Return the [x, y] coordinate for the center point of the cell that contains the specified text.  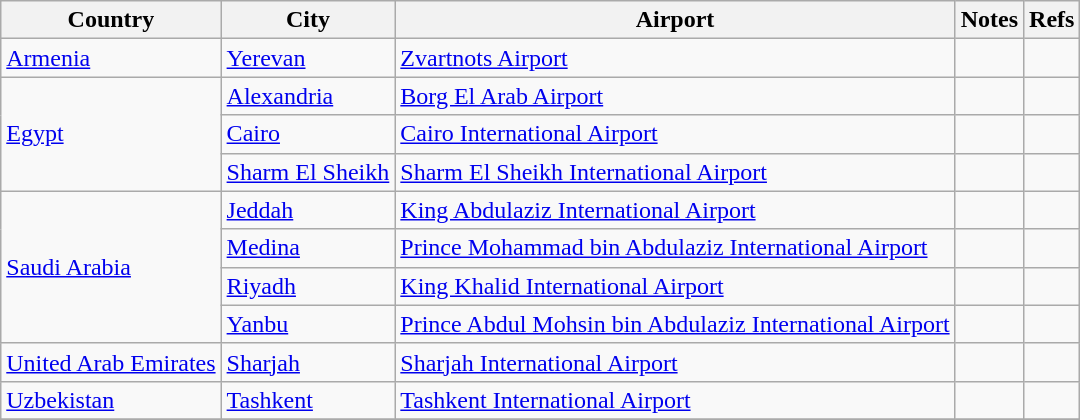
Yerevan [308, 58]
United Arab Emirates [111, 362]
Notes [989, 20]
Sharjah [308, 362]
Country [111, 20]
Tashkent [308, 400]
Zvartnots Airport [675, 58]
King Khalid International Airport [675, 286]
Sharm El Sheikh International Airport [675, 172]
Jeddah [308, 210]
City [308, 20]
Cairo International Airport [675, 134]
Tashkent International Airport [675, 400]
Riyadh [308, 286]
Sharjah International Airport [675, 362]
Uzbekistan [111, 400]
Sharm El Sheikh [308, 172]
Medina [308, 248]
Yanbu [308, 324]
Egypt [111, 134]
Alexandria [308, 96]
Armenia [111, 58]
Prince Abdul Mohsin bin Abdulaziz International Airport [675, 324]
Saudi Arabia [111, 267]
Cairo [308, 134]
Prince Mohammad bin Abdulaziz International Airport [675, 248]
Airport [675, 20]
Borg El Arab Airport [675, 96]
Refs [1052, 20]
King Abdulaziz International Airport [675, 210]
